Scan for the cell matching the given text and deliver its [x, y] coordinate at center. 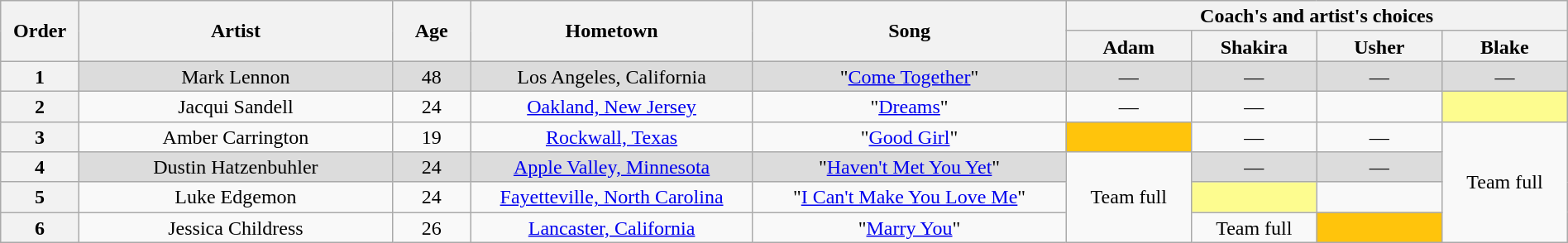
4 [40, 167]
Oakland, New Jersey [612, 106]
"Marry You" [910, 228]
Amber Carrington [235, 137]
Artist [235, 31]
"Dreams" [910, 106]
19 [432, 137]
Mark Lennon [235, 76]
48 [432, 76]
Order [40, 31]
Apple Valley, Minnesota [612, 167]
"I Can't Make You Love Me" [910, 197]
Jacqui Sandell [235, 106]
Dustin Hatzenbuhler [235, 167]
2 [40, 106]
Jessica Childress [235, 228]
Adam [1129, 46]
26 [432, 228]
Los Angeles, California [612, 76]
Usher [1379, 46]
5 [40, 197]
Rockwall, Texas [612, 137]
Lancaster, California [612, 228]
Coach's and artist's choices [1317, 17]
Hometown [612, 31]
Blake [1505, 46]
Luke Edgemon [235, 197]
Age [432, 31]
"Come Together" [910, 76]
3 [40, 137]
Shakira [1255, 46]
"Good Girl" [910, 137]
6 [40, 228]
1 [40, 76]
Fayetteville, North Carolina [612, 197]
Song [910, 31]
"Haven't Met You Yet" [910, 167]
